Return the [X, Y] coordinate for the center point of the cell that contains the specified text.  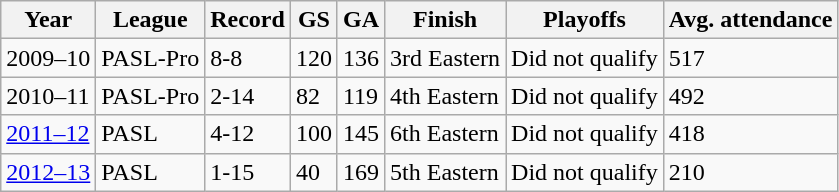
GS [314, 20]
2010–11 [48, 96]
4th Eastern [446, 96]
4-12 [248, 134]
6th Eastern [446, 134]
Year [48, 20]
2-14 [248, 96]
120 [314, 58]
119 [360, 96]
145 [360, 134]
517 [750, 58]
Record [248, 20]
Playoffs [585, 20]
82 [314, 96]
100 [314, 134]
1-15 [248, 172]
5th Eastern [446, 172]
2011–12 [48, 134]
210 [750, 172]
GA [360, 20]
2009–10 [48, 58]
136 [360, 58]
169 [360, 172]
40 [314, 172]
Finish [446, 20]
8-8 [248, 58]
3rd Eastern [446, 58]
2012–13 [48, 172]
418 [750, 134]
League [150, 20]
492 [750, 96]
Avg. attendance [750, 20]
